Capture the cell that displays the provided text and extract its (X, Y) central coordinate. 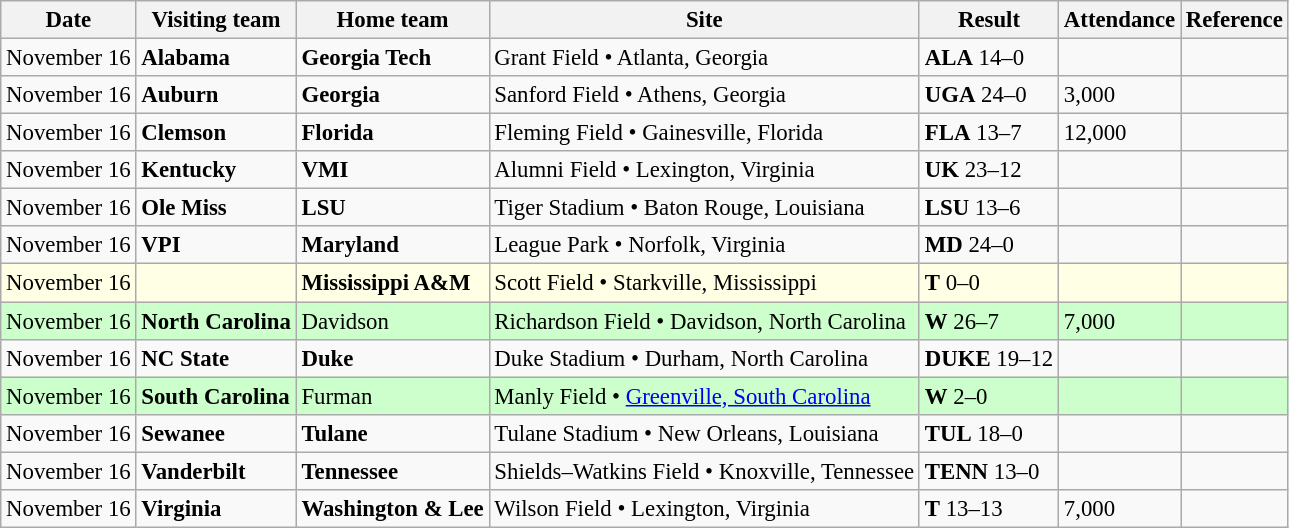
Site (704, 20)
MD 24–0 (988, 245)
Date (68, 20)
Sanford Field • Athens, Georgia (704, 95)
VPI (216, 245)
Mississippi A&M (392, 283)
Sewanee (216, 433)
North Carolina (216, 321)
T 13–13 (988, 509)
Auburn (216, 95)
Washington & Lee (392, 509)
Georgia Tech (392, 58)
3,000 (1120, 95)
Duke Stadium • Durham, North Carolina (704, 358)
Ole Miss (216, 208)
Virginia (216, 509)
Visiting team (216, 20)
Alabama (216, 58)
Tulane (392, 433)
Wilson Field • Lexington, Virginia (704, 509)
LSU 13–6 (988, 208)
Georgia (392, 95)
DUKE 19–12 (988, 358)
Tennessee (392, 471)
Grant Field • Atlanta, Georgia (704, 58)
Furman (392, 396)
Florida (392, 133)
Kentucky (216, 170)
FLA 13–7 (988, 133)
Alumni Field • Lexington, Virginia (704, 170)
Manly Field • Greenville, South Carolina (704, 396)
Shields–Watkins Field • Knoxville, Tennessee (704, 471)
T 0–0 (988, 283)
W 2–0 (988, 396)
VMI (392, 170)
Result (988, 20)
Attendance (1120, 20)
Vanderbilt (216, 471)
Tiger Stadium • Baton Rouge, Louisiana (704, 208)
TENN 13–0 (988, 471)
Clemson (216, 133)
12,000 (1120, 133)
Scott Field • Starkville, Mississippi (704, 283)
UGA 24–0 (988, 95)
Reference (1235, 20)
ALA 14–0 (988, 58)
W 26–7 (988, 321)
Tulane Stadium • New Orleans, Louisiana (704, 433)
League Park • Norfolk, Virginia (704, 245)
UK 23–12 (988, 170)
Duke (392, 358)
NC State (216, 358)
Home team (392, 20)
Davidson (392, 321)
TUL 18–0 (988, 433)
LSU (392, 208)
Richardson Field • Davidson, North Carolina (704, 321)
Fleming Field • Gainesville, Florida (704, 133)
South Carolina (216, 396)
Maryland (392, 245)
